Pinpoint the cell where the given text exists, returning its [X, Y] midpoint coordinate. 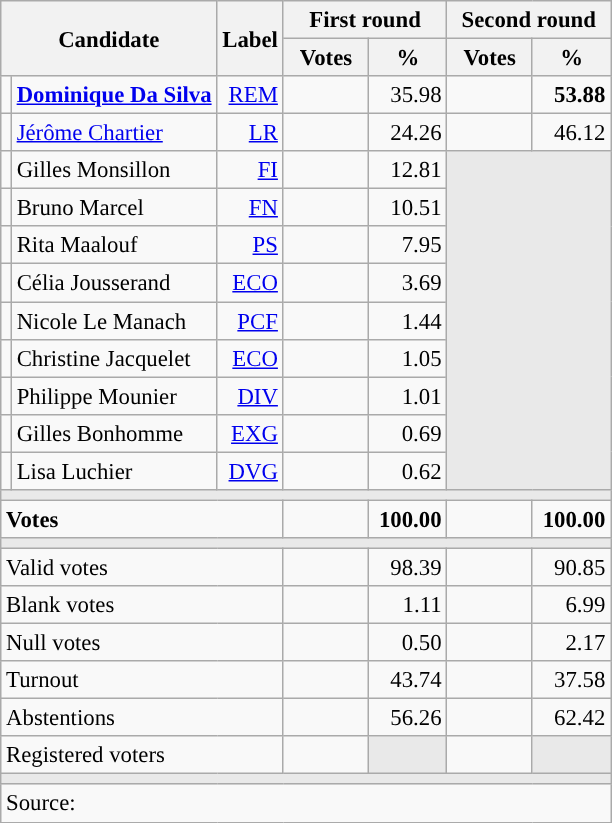
Turnout [142, 680]
0.50 [408, 643]
53.88 [571, 95]
Christine Jacquelet [114, 358]
7.95 [408, 245]
Source: [306, 804]
PCF [250, 321]
Blank votes [142, 605]
46.12 [571, 133]
3.69 [408, 283]
REM [250, 95]
First round [365, 20]
90.85 [571, 567]
EXG [250, 433]
6.99 [571, 605]
DVG [250, 471]
Rita Maalouf [114, 245]
0.62 [408, 471]
24.26 [408, 133]
62.42 [571, 718]
Abstentions [142, 718]
FN [250, 208]
1.01 [408, 396]
0.69 [408, 433]
Gilles Bonhomme [114, 433]
Lisa Luchier [114, 471]
PS [250, 245]
Philippe Mounier [114, 396]
43.74 [408, 680]
37.58 [571, 680]
Registered voters [142, 755]
Jérôme Chartier [114, 133]
56.26 [408, 718]
FI [250, 170]
98.39 [408, 567]
Bruno Marcel [114, 208]
Nicole Le Manach [114, 321]
Dominique Da Silva [114, 95]
35.98 [408, 95]
1.11 [408, 605]
Valid votes [142, 567]
Célia Jousserand [114, 283]
2.17 [571, 643]
Label [250, 38]
Gilles Monsillon [114, 170]
1.44 [408, 321]
Second round [529, 20]
DIV [250, 396]
10.51 [408, 208]
Null votes [142, 643]
1.05 [408, 358]
Candidate [109, 38]
LR [250, 133]
12.81 [408, 170]
